Return [x, y] of the center of cell containing provided text 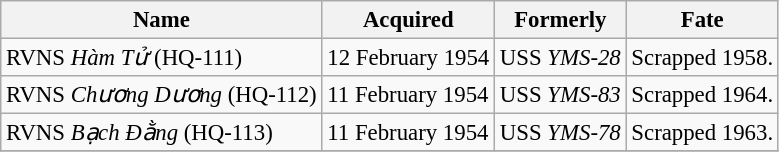
Acquired [408, 20]
Formerly [561, 20]
USS YMS-28 [561, 58]
Fate [702, 20]
12 February 1954 [408, 58]
RVNS Bạch Đằng (HQ-113) [162, 133]
USS YMS-78 [561, 133]
Scrapped 1958. [702, 58]
Scrapped 1964. [702, 95]
USS YMS-83 [561, 95]
RVNS Hàm Tử (HQ-111) [162, 58]
RVNS Chương Dương (HQ-112) [162, 95]
Scrapped 1963. [702, 133]
Name [162, 20]
